For the text-containing cell, return its midpoint in (x, y) coordinate format. 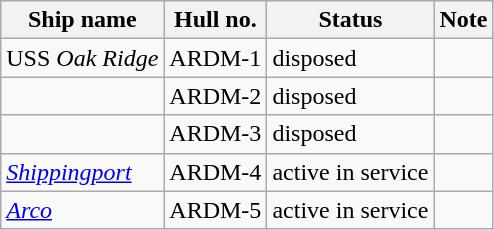
Hull no. (216, 20)
Note (464, 20)
Status (350, 20)
ARDM-5 (216, 210)
Ship name (82, 20)
Shippingport (82, 172)
ARDM-2 (216, 96)
ARDM-1 (216, 58)
ARDM-4 (216, 172)
Arco (82, 210)
ARDM-3 (216, 134)
USS Oak Ridge (82, 58)
